Provide the [X, Y] coordinate of the cell's center where the given text is located.  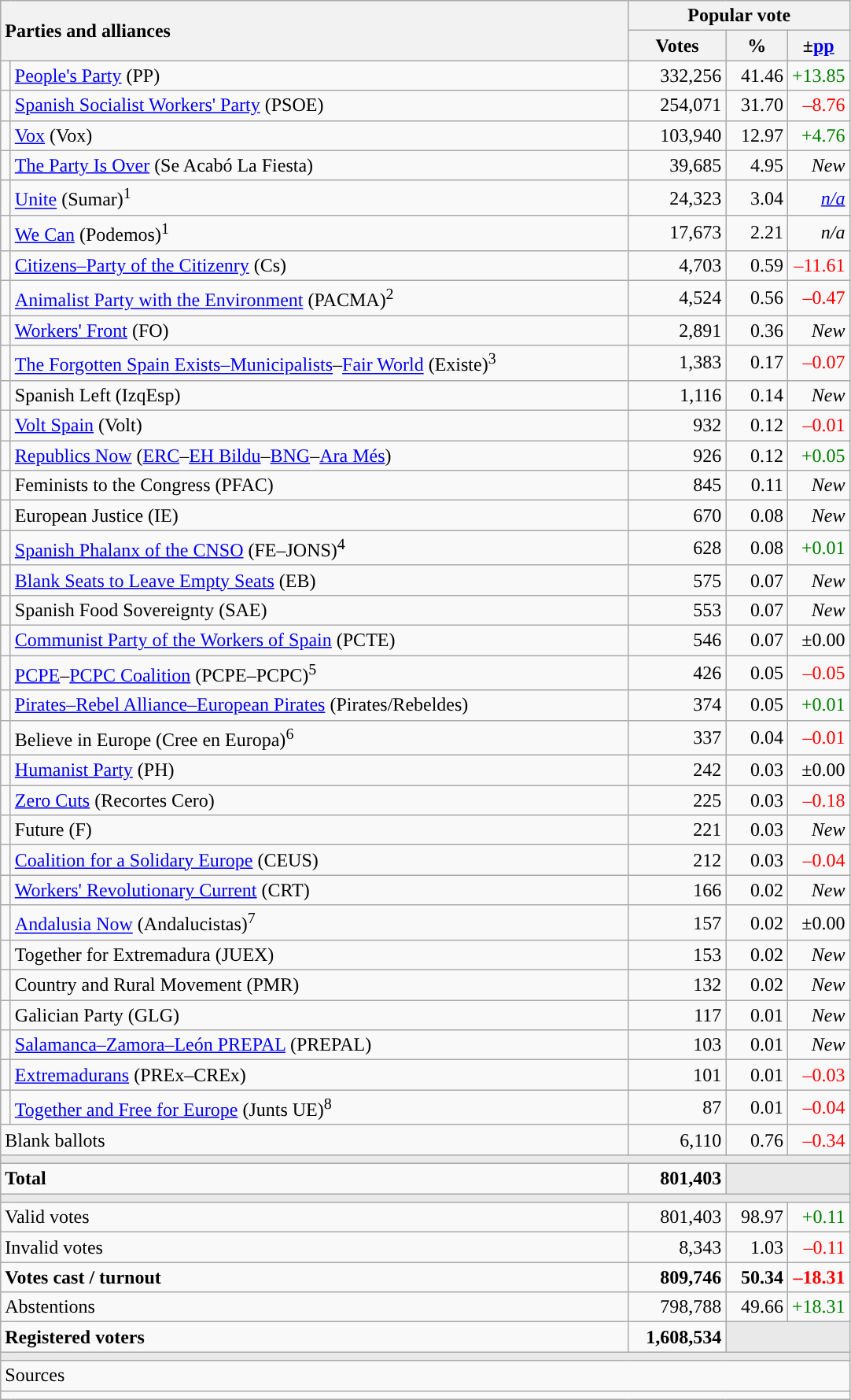
We Can (Podemos)1 [319, 233]
Blank ballots [315, 1140]
Citizens–Party of the Citizenry (Cs) [319, 265]
–0.34 [818, 1140]
6,110 [677, 1140]
–0.07 [818, 364]
–11.61 [818, 265]
809,746 [677, 1277]
1,383 [677, 364]
Invalid votes [315, 1247]
2,891 [677, 331]
–0.05 [818, 674]
0.14 [757, 395]
0.17 [757, 364]
Votes [677, 46]
3.04 [757, 198]
+4.76 [818, 135]
41.46 [757, 76]
Workers' Revolutionary Current (CRT) [319, 890]
Abstentions [315, 1307]
The Party Is Over (Se Acabó La Fiesta) [319, 165]
0.04 [757, 738]
+18.31 [818, 1307]
49.66 [757, 1307]
Extremadurans (PREx–CREx) [319, 1075]
8,343 [677, 1247]
103,940 [677, 135]
Spanish Left (IzqEsp) [319, 395]
670 [677, 515]
–8.76 [818, 105]
Registered voters [315, 1337]
Spanish Socialist Workers' Party (PSOE) [319, 105]
Coalition for a Solidary Europe (CEUS) [319, 860]
European Justice (IE) [319, 515]
221 [677, 830]
Zero Cuts (Recortes Cero) [319, 800]
166 [677, 890]
157 [677, 922]
926 [677, 456]
Spanish Phalanx of the CNSO (FE–JONS)4 [319, 548]
1,608,534 [677, 1337]
Spanish Food Sovereignty (SAE) [319, 610]
132 [677, 985]
+0.05 [818, 456]
Vox (Vox) [319, 135]
12.97 [757, 135]
0.36 [757, 331]
628 [677, 548]
Blank Seats to Leave Empty Seats (EB) [319, 580]
546 [677, 640]
Humanist Party (PH) [319, 770]
2.21 [757, 233]
254,071 [677, 105]
932 [677, 426]
Animalist Party with the Environment (PACMA)2 [319, 297]
0.76 [757, 1140]
337 [677, 738]
4.95 [757, 165]
Future (F) [319, 830]
Sources [425, 1376]
0.59 [757, 265]
Total [315, 1179]
Communist Party of the Workers of Spain (PCTE) [319, 640]
–18.31 [818, 1277]
+0.11 [818, 1217]
–0.47 [818, 297]
153 [677, 955]
% [757, 46]
Votes cast / turnout [315, 1277]
101 [677, 1075]
Popular vote [739, 16]
Parties and alliances [315, 31]
–0.11 [818, 1247]
The Forgotten Spain Exists–Municipalists–Fair World (Existe)3 [319, 364]
553 [677, 610]
Volt Spain (Volt) [319, 426]
103 [677, 1045]
24,323 [677, 198]
117 [677, 1015]
1.03 [757, 1247]
PCPE–PCPC Coalition (PCPE–PCPC)5 [319, 674]
Salamanca–Zamora–León PREPAL (PREPAL) [319, 1045]
426 [677, 674]
242 [677, 770]
1,116 [677, 395]
575 [677, 580]
332,256 [677, 76]
Together and Free for Europe (Junts UE)8 [319, 1108]
17,673 [677, 233]
Feminists to the Congress (PFAC) [319, 486]
Galician Party (GLG) [319, 1015]
31.70 [757, 105]
Republics Now (ERC–EH Bildu–BNG–Ara Més) [319, 456]
Together for Extremadura (JUEX) [319, 955]
4,703 [677, 265]
Workers' Front (FO) [319, 331]
374 [677, 705]
Andalusia Now (Andalucistas)7 [319, 922]
Country and Rural Movement (PMR) [319, 985]
Valid votes [315, 1217]
–0.03 [818, 1075]
Unite (Sumar)1 [319, 198]
212 [677, 860]
4,524 [677, 297]
50.34 [757, 1277]
225 [677, 800]
798,788 [677, 1307]
0.56 [757, 297]
People's Party (PP) [319, 76]
Pirates–Rebel Alliance–European Pirates (Pirates/Rebeldes) [319, 705]
Believe in Europe (Cree en Europa)6 [319, 738]
87 [677, 1108]
845 [677, 486]
±pp [818, 46]
+13.85 [818, 76]
98.97 [757, 1217]
0.11 [757, 486]
39,685 [677, 165]
–0.18 [818, 800]
